Search for the cell housing the specified text and yield its [X, Y] center coordinate. 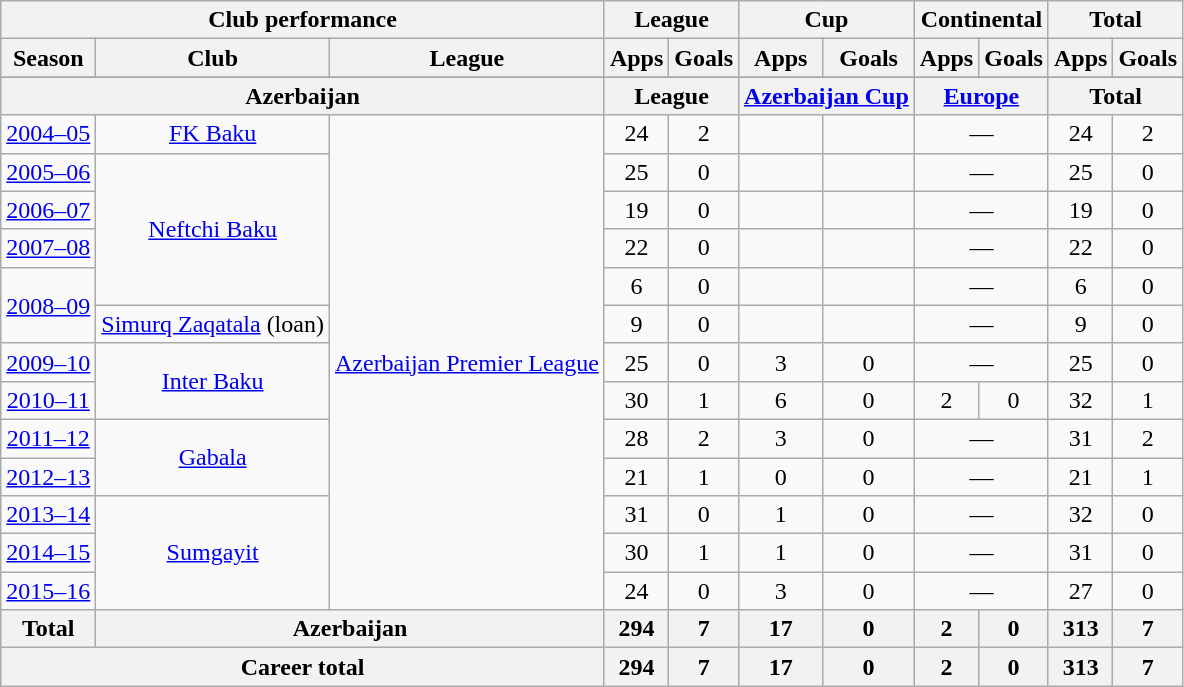
2015–16 [48, 591]
2005–06 [48, 172]
2006–07 [48, 210]
Continental [981, 20]
Club [213, 58]
27 [1080, 591]
2013–14 [48, 515]
2004–05 [48, 134]
Career total [303, 667]
Europe [981, 96]
2012–13 [48, 477]
2008–09 [48, 305]
Season [48, 58]
2009–10 [48, 362]
2010–11 [48, 400]
Neftchi Baku [213, 229]
Sumgayit [213, 553]
2011–12 [48, 438]
Club performance [303, 20]
2007–08 [48, 248]
28 [636, 438]
Cup [827, 20]
FK Baku [213, 134]
Inter Baku [213, 381]
Gabala [213, 457]
Azerbaijan Premier League [466, 362]
Azerbaijan Cup [827, 96]
Simurq Zaqatala (loan) [213, 324]
2014–15 [48, 553]
